For the text-containing cell, return its midpoint in (x, y) coordinate format. 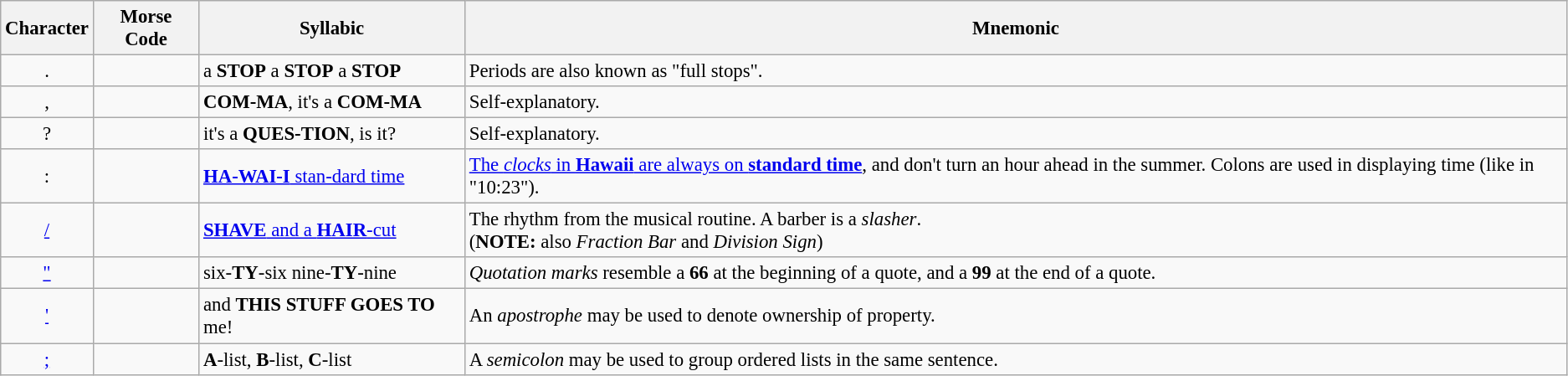
A-list, B-list, C-list (332, 359)
it's a QUES-TION, is it? (332, 134)
' (47, 317)
, (47, 102)
The clocks in Hawaii are always on standard time, and don't turn an hour ahead in the summer. Colons are used in displaying time (like in "10:23"). (1016, 176)
. (47, 71)
SHAVE and a HAIR-cut (332, 231)
: (47, 176)
a STOP a STOP a STOP (332, 71)
" (47, 274)
A semicolon may be used to group ordered lists in the same sentence. (1016, 359)
Quotation marks resemble a 66 at the beginning of a quote, and a 99 at the end of a quote. (1016, 274)
/ (47, 231)
six-TY-six nine-TY-nine (332, 274)
Mnemonic (1016, 28)
HA-WAI-I stan-dard time (332, 176)
Periods are also known as "full stops". (1016, 71)
; (47, 359)
An apostrophe may be used to denote ownership of property. (1016, 317)
Character (47, 28)
? (47, 134)
Syllabic (332, 28)
The rhythm from the musical routine. A barber is a slasher. (NOTE: also Fraction Bar and Division Sign) (1016, 231)
COM-MA, it's a COM-MA (332, 102)
Morse Code (146, 28)
and THIS STUFF GOES TO me! (332, 317)
